Search for the cell housing the specified text and yield its [x, y] center coordinate. 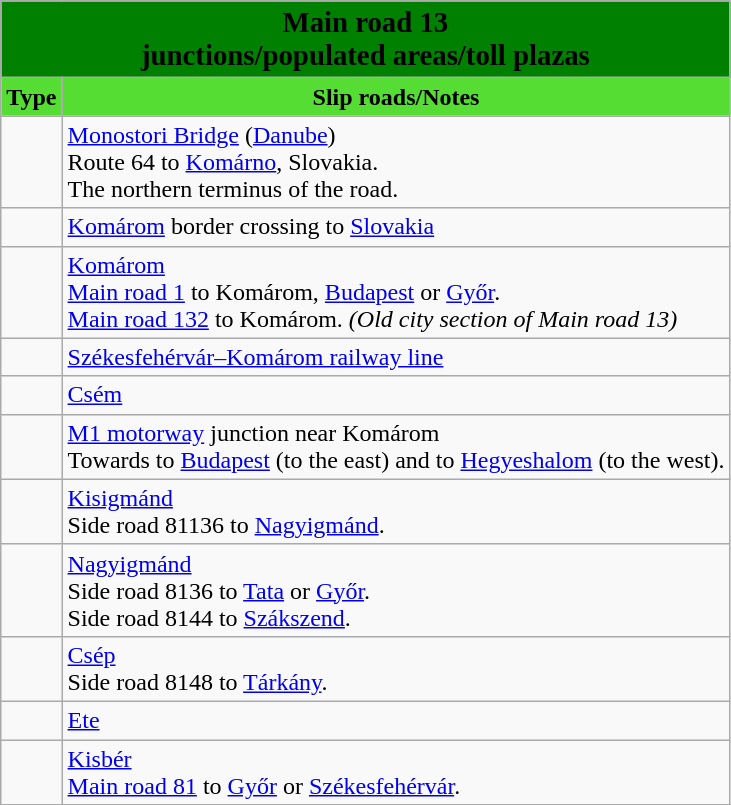
Main road 13junctions/populated areas/toll plazas [366, 40]
NagyigmándSide road 8136 to Tata or Győr.Side road 8144 to Szákszend. [396, 590]
Komárom border crossing to Slovakia [396, 227]
M1 motorway junction near KomáromTowards to Budapest (to the east) and to Hegyeshalom (to the west). [396, 446]
Monostori Bridge (Danube) Route 64 to Komárno, Slovakia.The northern terminus of the road. [396, 162]
CsépSide road 8148 to Tárkány. [396, 668]
Székesfehérvár–Komárom railway line [396, 357]
Type [32, 97]
Kisbér Main road 81 to Győr or Székesfehérvár. [396, 772]
Ete [396, 720]
KisigmándSide road 81136 to Nagyigmánd. [396, 512]
Komárom Main road 1 to Komárom, Budapest or Győr.Main road 132 to Komárom. (Old city section of Main road 13) [396, 292]
Csém [396, 395]
Slip roads/Notes [396, 97]
